Pinpoint the cell where the given text exists, returning its [X, Y] midpoint coordinate. 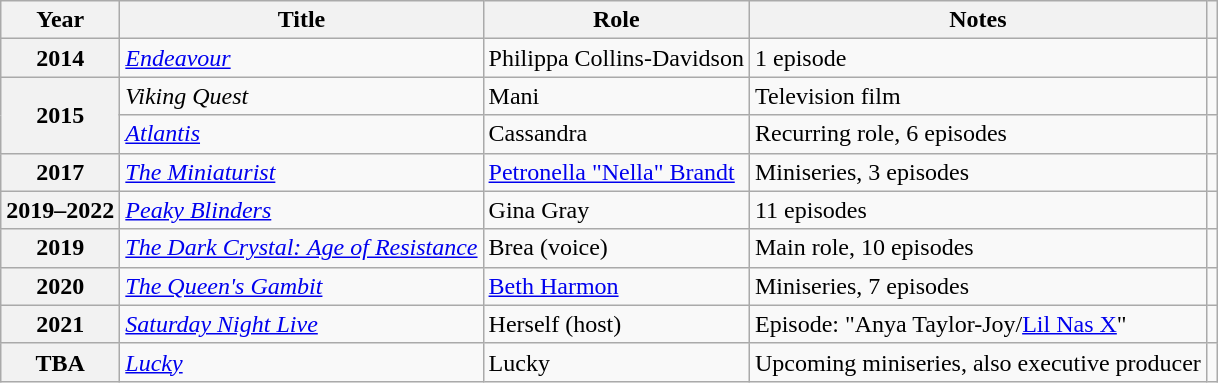
Herself (host) [616, 324]
Episode: "Anya Taylor-Joy/Lil Nas X" [978, 324]
Endeavour [302, 58]
The Queen's Gambit [302, 286]
The Miniaturist [302, 172]
Atlantis [302, 134]
2019–2022 [60, 210]
Role [616, 20]
Upcoming miniseries, also executive producer [978, 362]
Saturday Night Live [302, 324]
Miniseries, 3 episodes [978, 172]
Mani [616, 96]
Gina Gray [616, 210]
Cassandra [616, 134]
2021 [60, 324]
Notes [978, 20]
Television film [978, 96]
Main role, 10 episodes [978, 248]
2019 [60, 248]
Brea (voice) [616, 248]
Title [302, 20]
Philippa Collins-Davidson [616, 58]
2020 [60, 286]
1 episode [978, 58]
2017 [60, 172]
Miniseries, 7 episodes [978, 286]
11 episodes [978, 210]
The Dark Crystal: Age of Resistance [302, 248]
Year [60, 20]
2015 [60, 115]
Peaky Blinders [302, 210]
TBA [60, 362]
Beth Harmon [616, 286]
2014 [60, 58]
Petronella "Nella" Brandt [616, 172]
Recurring role, 6 episodes [978, 134]
Viking Quest [302, 96]
